From the cell containing the given text, extract its center point as [x, y] coordinate. 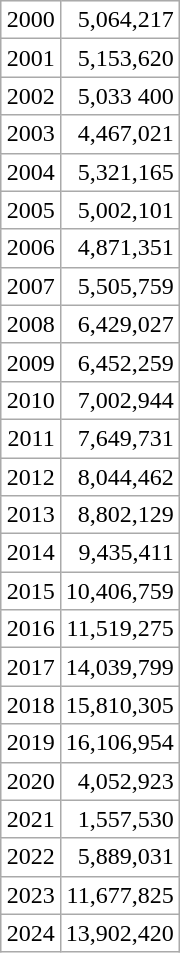
5,505,759 [120, 286]
2013 [30, 515]
8,802,129 [120, 515]
2014 [30, 553]
8,044,462 [120, 477]
5,889,031 [120, 857]
4,467,021 [120, 134]
2008 [30, 324]
2009 [30, 362]
2010 [30, 400]
6,452,259 [120, 362]
6,429,027 [120, 324]
2011 [30, 438]
2001 [30, 58]
2024 [30, 933]
2018 [30, 705]
2000 [30, 20]
2019 [30, 743]
15,810,305 [120, 705]
5,153,620 [120, 58]
2023 [30, 895]
2003 [30, 134]
1,557,530 [120, 819]
2012 [30, 477]
2016 [30, 629]
2015 [30, 591]
2007 [30, 286]
2022 [30, 857]
4,871,351 [120, 248]
9,435,411 [120, 553]
14,039,799 [120, 667]
11,677,825 [120, 895]
2017 [30, 667]
16,106,954 [120, 743]
2002 [30, 96]
5,321,165 [120, 172]
4,052,923 [120, 781]
10,406,759 [120, 591]
5,064,217 [120, 20]
5,002,101 [120, 210]
2005 [30, 210]
2006 [30, 248]
2004 [30, 172]
2020 [30, 781]
11,519,275 [120, 629]
7,002,944 [120, 400]
2021 [30, 819]
13,902,420 [120, 933]
5,033 400 [120, 96]
7,649,731 [120, 438]
